Determine the [x, y] coordinate at the center of the cell enclosing the given text.  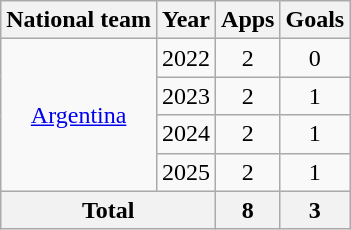
2025 [186, 172]
8 [248, 210]
Total [108, 210]
Year [186, 20]
Goals [315, 20]
2024 [186, 134]
0 [315, 58]
Argentina [79, 115]
Apps [248, 20]
2022 [186, 58]
3 [315, 210]
2023 [186, 96]
National team [79, 20]
